Output the [X, Y] coordinate of the center of the cell containing the given text.  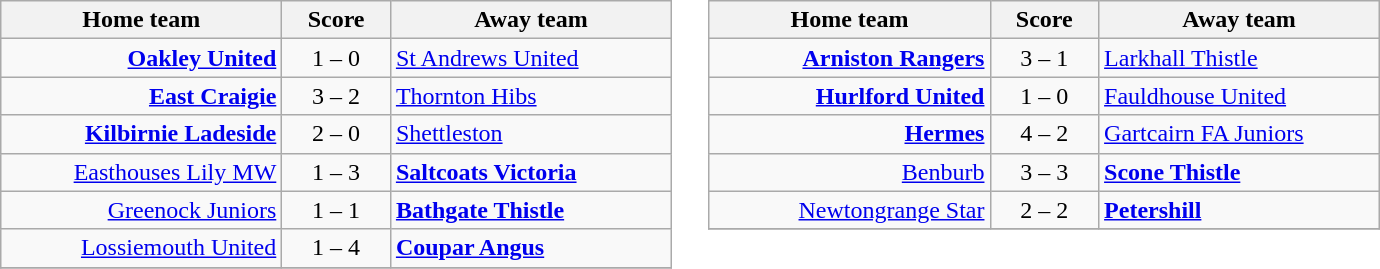
Benburb [850, 172]
Petershill [1240, 210]
St Andrews United [530, 58]
2 – 0 [336, 134]
Gartcairn FA Juniors [1240, 134]
Hurlford United [850, 96]
1 – 3 [336, 172]
Arniston Rangers [850, 58]
Easthouses Lily MW [142, 172]
East Craigie [142, 96]
2 – 2 [1044, 210]
Coupar Angus [530, 248]
Thornton Hibs [530, 96]
1 – 1 [336, 210]
Scone Thistle [1240, 172]
3 – 1 [1044, 58]
Lossiemouth United [142, 248]
3 – 2 [336, 96]
Oakley United [142, 58]
Newtongrange Star [850, 210]
Greenock Juniors [142, 210]
3 – 3 [1044, 172]
Shettleston [530, 134]
Hermes [850, 134]
Fauldhouse United [1240, 96]
1 – 4 [336, 248]
Larkhall Thistle [1240, 58]
Bathgate Thistle [530, 210]
4 – 2 [1044, 134]
Saltcoats Victoria [530, 172]
Kilbirnie Ladeside [142, 134]
